Pinpoint the cell where the given text exists, returning its (X, Y) midpoint coordinate. 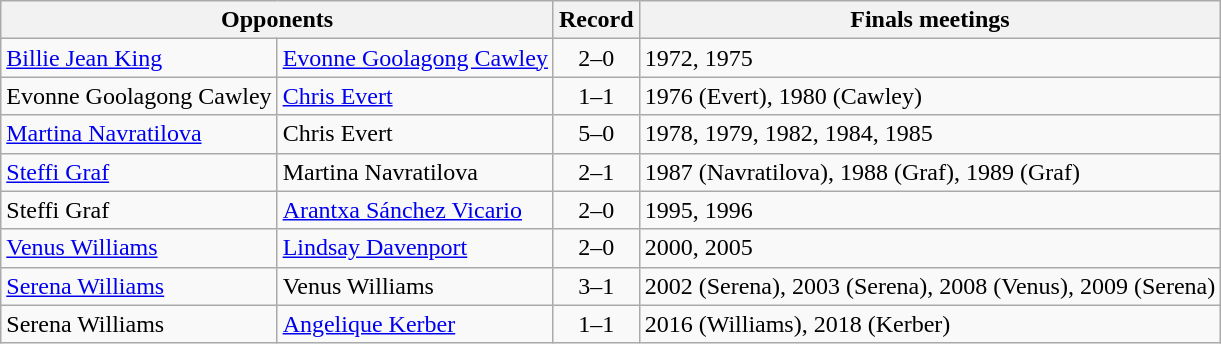
5–0 (596, 134)
3–1 (596, 286)
1995, 1996 (930, 210)
2016 (Williams), 2018 (Kerber) (930, 324)
1976 (Evert), 1980 (Cawley) (930, 96)
Finals meetings (930, 20)
Opponents (278, 20)
Arantxa Sánchez Vicario (415, 210)
2000, 2005 (930, 248)
1987 (Navratilova), 1988 (Graf), 1989 (Graf) (930, 172)
Lindsay Davenport (415, 248)
1972, 1975 (930, 58)
Billie Jean King (139, 58)
1978, 1979, 1982, 1984, 1985 (930, 134)
2–1 (596, 172)
Record (596, 20)
2002 (Serena), 2003 (Serena), 2008 (Venus), 2009 (Serena) (930, 286)
Angelique Kerber (415, 324)
